Extract the (X, Y) coordinate from the center of the cell holding the provided text.  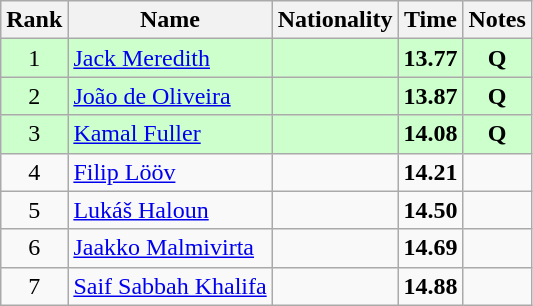
7 (34, 286)
Name (170, 20)
13.87 (430, 96)
Filip Lööv (170, 172)
2 (34, 96)
13.77 (430, 58)
Saif Sabbah Khalifa (170, 286)
Notes (497, 20)
Rank (34, 20)
5 (34, 210)
14.69 (430, 248)
14.88 (430, 286)
14.21 (430, 172)
4 (34, 172)
João de Oliveira (170, 96)
14.08 (430, 134)
Jack Meredith (170, 58)
14.50 (430, 210)
Time (430, 20)
Nationality (335, 20)
1 (34, 58)
Kamal Fuller (170, 134)
3 (34, 134)
6 (34, 248)
Jaakko Malmivirta (170, 248)
Lukáš Haloun (170, 210)
